Output the (x, y) coordinate of the center of the cell containing the given text.  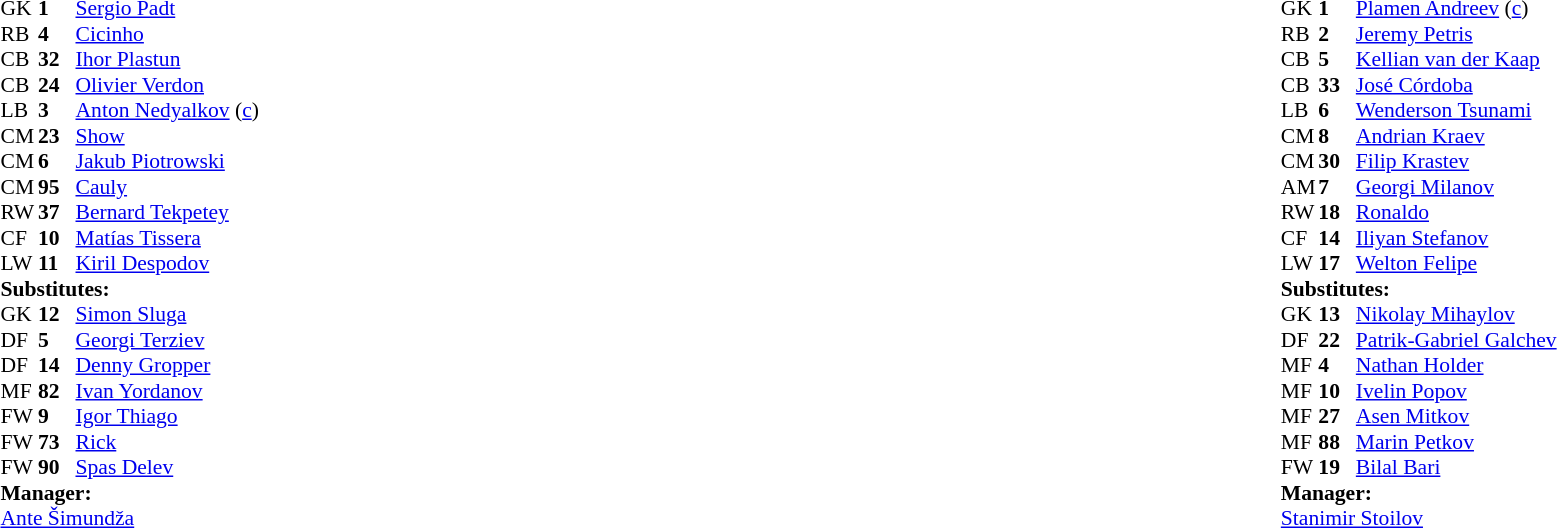
17 (1337, 263)
Igor Thiago (168, 417)
18 (1337, 213)
88 (1337, 442)
Ihor Plastun (168, 59)
12 (57, 315)
7 (1337, 187)
Ivan Yordanov (168, 391)
Spas Delev (168, 467)
Denny Gropper (168, 365)
Simon Sluga (168, 315)
27 (1337, 417)
11 (57, 263)
Cicinho (168, 34)
Cauly (168, 187)
Rick (168, 442)
Olivier Verdon (168, 85)
24 (57, 85)
37 (57, 213)
73 (57, 442)
13 (1337, 315)
19 (1337, 467)
32 (57, 59)
22 (1337, 340)
Georgi Milanov (1456, 187)
Kellian van der Kaap (1456, 59)
2 (1337, 34)
Bernard Tekpetey (168, 213)
Matías Tissera (168, 238)
33 (1337, 85)
95 (57, 187)
Nathan Holder (1456, 365)
30 (1337, 161)
Show (168, 136)
Marin Petkov (1456, 442)
Georgi Terziev (168, 340)
82 (57, 391)
3 (57, 111)
Asen Mitkov (1456, 417)
Ivelin Popov (1456, 391)
Patrik-Gabriel Galchev (1456, 340)
Anton Nedyalkov (c) (168, 111)
90 (57, 467)
Jeremy Petris (1456, 34)
23 (57, 136)
AM (1300, 187)
9 (57, 417)
Welton Felipe (1456, 263)
Andrian Kraev (1456, 136)
Bilal Bari (1456, 467)
8 (1337, 136)
Filip Krastev (1456, 161)
Nikolay Mihaylov (1456, 315)
Jakub Piotrowski (168, 161)
Wenderson Tsunami (1456, 111)
Kiril Despodov (168, 263)
Ronaldo (1456, 213)
Iliyan Stefanov (1456, 238)
José Córdoba (1456, 85)
